Output the [x, y] coordinate of the center of the cell containing the given text.  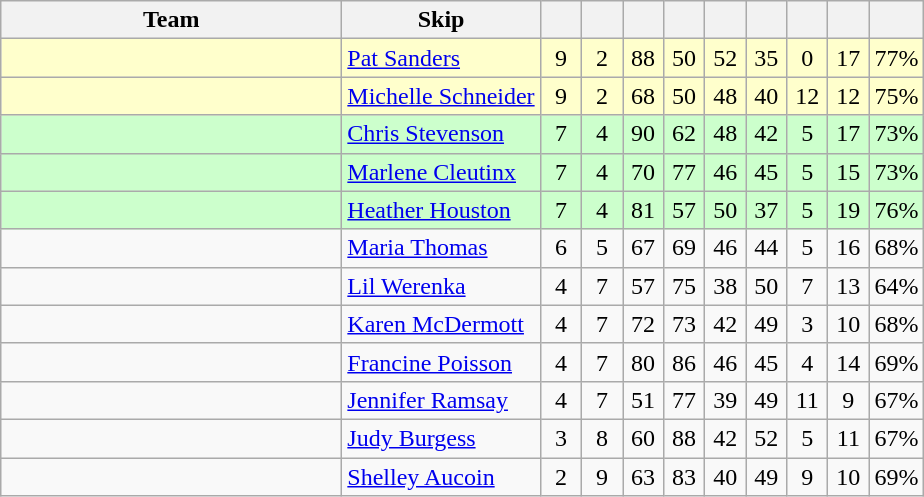
39 [726, 400]
0 [808, 58]
86 [684, 362]
8 [602, 438]
64% [896, 286]
80 [642, 362]
77% [896, 58]
90 [642, 134]
14 [848, 362]
Team [172, 20]
Maria Thomas [442, 248]
19 [848, 210]
72 [642, 324]
Skip [442, 20]
Karen McDermott [442, 324]
35 [766, 58]
51 [642, 400]
81 [642, 210]
13 [848, 286]
73 [684, 324]
Michelle Schneider [442, 96]
75% [896, 96]
63 [642, 477]
Judy Burgess [442, 438]
69 [684, 248]
62 [684, 134]
Lil Werenka [442, 286]
Shelley Aucoin [442, 477]
16 [848, 248]
67 [642, 248]
Jennifer Ramsay [442, 400]
Francine Poisson [442, 362]
38 [726, 286]
60 [642, 438]
75 [684, 286]
Pat Sanders [442, 58]
Chris Stevenson [442, 134]
6 [560, 248]
37 [766, 210]
68 [642, 96]
15 [848, 172]
83 [684, 477]
70 [642, 172]
76% [896, 210]
Heather Houston [442, 210]
Marlene Cleutinx [442, 172]
44 [766, 248]
